Extract the [x, y] coordinate from the center of the cell holding the provided text.  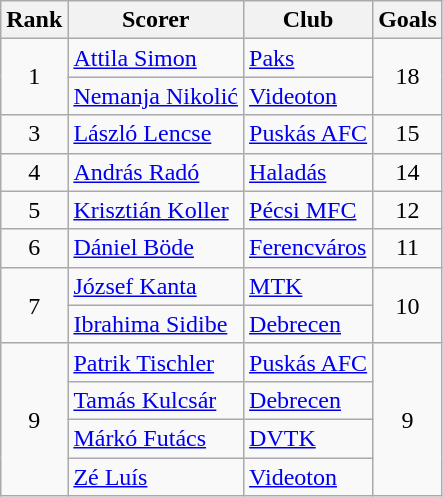
András Radó [156, 172]
6 [34, 248]
Zé Luís [156, 477]
Márkó Futács [156, 438]
5 [34, 210]
Patrik Tischler [156, 362]
József Kanta [156, 286]
Nemanja Nikolić [156, 96]
12 [408, 210]
MTK [308, 286]
Pécsi MFC [308, 210]
7 [34, 305]
4 [34, 172]
3 [34, 134]
Club [308, 20]
Goals [408, 20]
15 [408, 134]
László Lencse [156, 134]
1 [34, 77]
10 [408, 305]
Dániel Böde [156, 248]
Tamás Kulcsár [156, 400]
Scorer [156, 20]
14 [408, 172]
Attila Simon [156, 58]
Paks [308, 58]
11 [408, 248]
18 [408, 77]
DVTK [308, 438]
Haladás [308, 172]
Ferencváros [308, 248]
Rank [34, 20]
Ibrahima Sidibe [156, 324]
Krisztián Koller [156, 210]
